From the cell containing the given text, extract its center point as [x, y] coordinate. 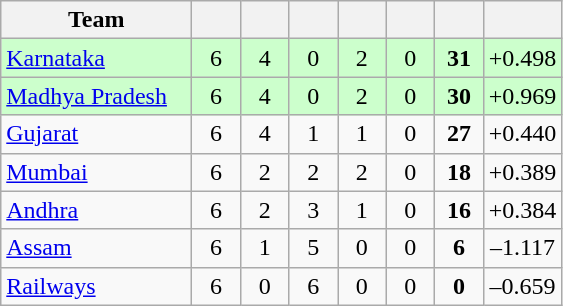
+0.389 [522, 172]
Karnataka [96, 58]
Team [96, 20]
18 [460, 172]
+0.498 [522, 58]
30 [460, 96]
–1.117 [522, 248]
Andhra [96, 210]
Madhya Pradesh [96, 96]
Assam [96, 248]
Gujarat [96, 134]
+0.384 [522, 210]
27 [460, 134]
5 [314, 248]
Mumbai [96, 172]
3 [314, 210]
+0.440 [522, 134]
31 [460, 58]
Railways [96, 286]
–0.659 [522, 286]
16 [460, 210]
+0.969 [522, 96]
